Scan for the cell matching the given text and deliver its [X, Y] coordinate at center. 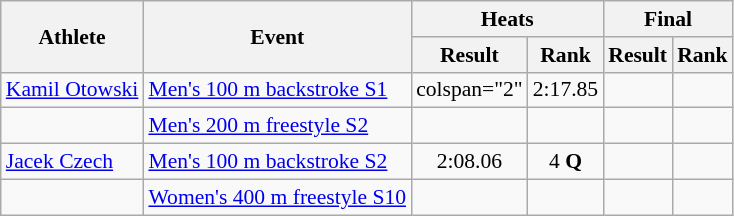
Women's 400 m freestyle S10 [277, 197]
Heats [507, 19]
Jacek Czech [72, 162]
Final [668, 19]
Men's 200 m freestyle S2 [277, 126]
4 Q [566, 162]
colspan="2" [470, 90]
Event [277, 36]
Kamil Otowski [72, 90]
2:08.06 [470, 162]
2:17.85 [566, 90]
Athlete [72, 36]
Men's 100 m backstroke S1 [277, 90]
Men's 100 m backstroke S2 [277, 162]
